Extract the (x, y) coordinate from the center of the cell holding the provided text.  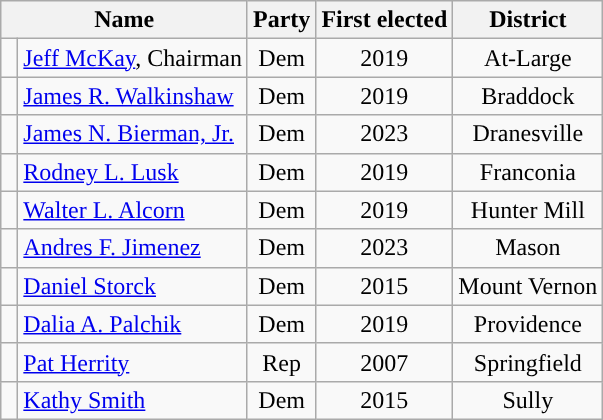
Braddock (528, 96)
Name (124, 20)
Jeff McKay, Chairman (133, 58)
Party (281, 20)
2007 (384, 362)
Springfield (528, 362)
James R. Walkinshaw (133, 96)
Andres F. Jimenez (133, 248)
Providence (528, 324)
Pat Herrity (133, 362)
Mason (528, 248)
Mount Vernon (528, 286)
At-Large (528, 58)
Franconia (528, 172)
Dranesville (528, 134)
Sully (528, 400)
Rep (281, 362)
First elected (384, 20)
Dalia A. Palchik (133, 324)
Walter L. Alcorn (133, 210)
Hunter Mill (528, 210)
Rodney L. Lusk (133, 172)
James N. Bierman, Jr. (133, 134)
District (528, 20)
Daniel Storck (133, 286)
Kathy Smith (133, 400)
